Return [x, y] of the center of cell containing provided text 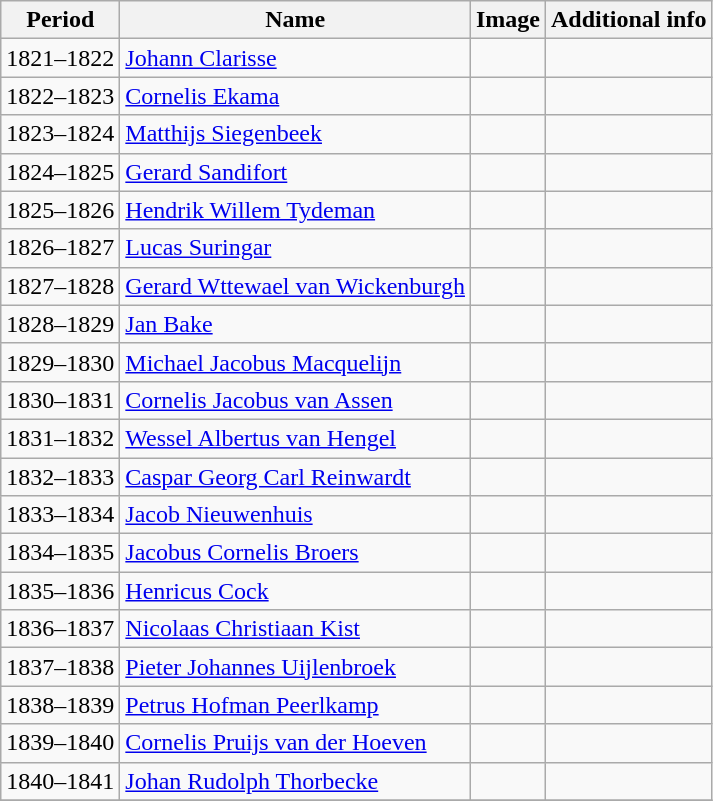
1834–1835 [60, 553]
1830–1831 [60, 400]
Gerard Sandifort [296, 172]
1823–1824 [60, 134]
1821–1822 [60, 58]
Hendrik Willem Tydeman [296, 210]
Gerard Wttewael van Wickenburgh [296, 286]
1839–1840 [60, 743]
Cornelis Jacobus van Assen [296, 400]
1837–1838 [60, 667]
1838–1839 [60, 705]
Johann Clarisse [296, 58]
Name [296, 20]
Jan Bake [296, 324]
Jacob Nieuwenhuis [296, 515]
Michael Jacobus Macquelijn [296, 362]
Cornelis Ekama [296, 96]
1832–1833 [60, 477]
1829–1830 [60, 362]
1836–1837 [60, 629]
1824–1825 [60, 172]
1831–1832 [60, 438]
1822–1823 [60, 96]
Cornelis Pruijs van der Hoeven [296, 743]
1826–1827 [60, 248]
Caspar Georg Carl Reinwardt [296, 477]
Additional info [629, 20]
Pieter Johannes Uijlenbroek [296, 667]
Petrus Hofman Peerlkamp [296, 705]
1840–1841 [60, 781]
1828–1829 [60, 324]
1833–1834 [60, 515]
1825–1826 [60, 210]
Johan Rudolph Thorbecke [296, 781]
Wessel Albertus van Hengel [296, 438]
Henricus Cock [296, 591]
Nicolaas Christiaan Kist [296, 629]
1835–1836 [60, 591]
Image [508, 20]
Matthijs Siegenbeek [296, 134]
Jacobus Cornelis Broers [296, 553]
1827–1828 [60, 286]
Period [60, 20]
Lucas Suringar [296, 248]
